Determine the (X, Y) coordinate at the center of the cell enclosing the given text.  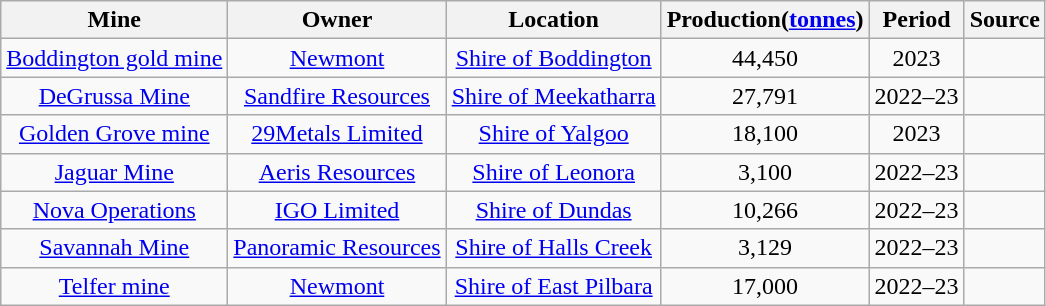
Shire of East Pilbara (554, 286)
Mine (114, 20)
29Metals Limited (337, 134)
Source (1004, 20)
Shire of Dundas (554, 210)
Owner (337, 20)
Shire of Yalgoo (554, 134)
Aeris Resources (337, 172)
Production(tonnes) (765, 20)
44,450 (765, 58)
Jaguar Mine (114, 172)
Shire of Meekatharra (554, 96)
3,129 (765, 248)
17,000 (765, 286)
DeGrussa Mine (114, 96)
Shire of Halls Creek (554, 248)
Nova Operations (114, 210)
Panoramic Resources (337, 248)
10,266 (765, 210)
18,100 (765, 134)
Period (916, 20)
Shire of Leonora (554, 172)
Shire of Boddington (554, 58)
Sandfire Resources (337, 96)
IGO Limited (337, 210)
Boddington gold mine (114, 58)
Golden Grove mine (114, 134)
Location (554, 20)
27,791 (765, 96)
Telfer mine (114, 286)
Savannah Mine (114, 248)
3,100 (765, 172)
